Scan for the cell matching the given text and deliver its (x, y) coordinate at center. 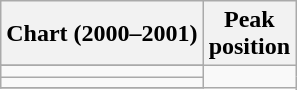
Peakposition (249, 34)
Chart (2000–2001) (102, 34)
